Output the (X, Y) coordinate of the center of the cell containing the given text.  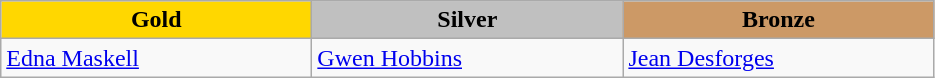
Silver (468, 20)
Bronze (778, 20)
Jean Desforges (778, 58)
Gold (156, 20)
Gwen Hobbins (468, 58)
Edna Maskell (156, 58)
